Pinpoint the cell where the given text exists, returning its [X, Y] midpoint coordinate. 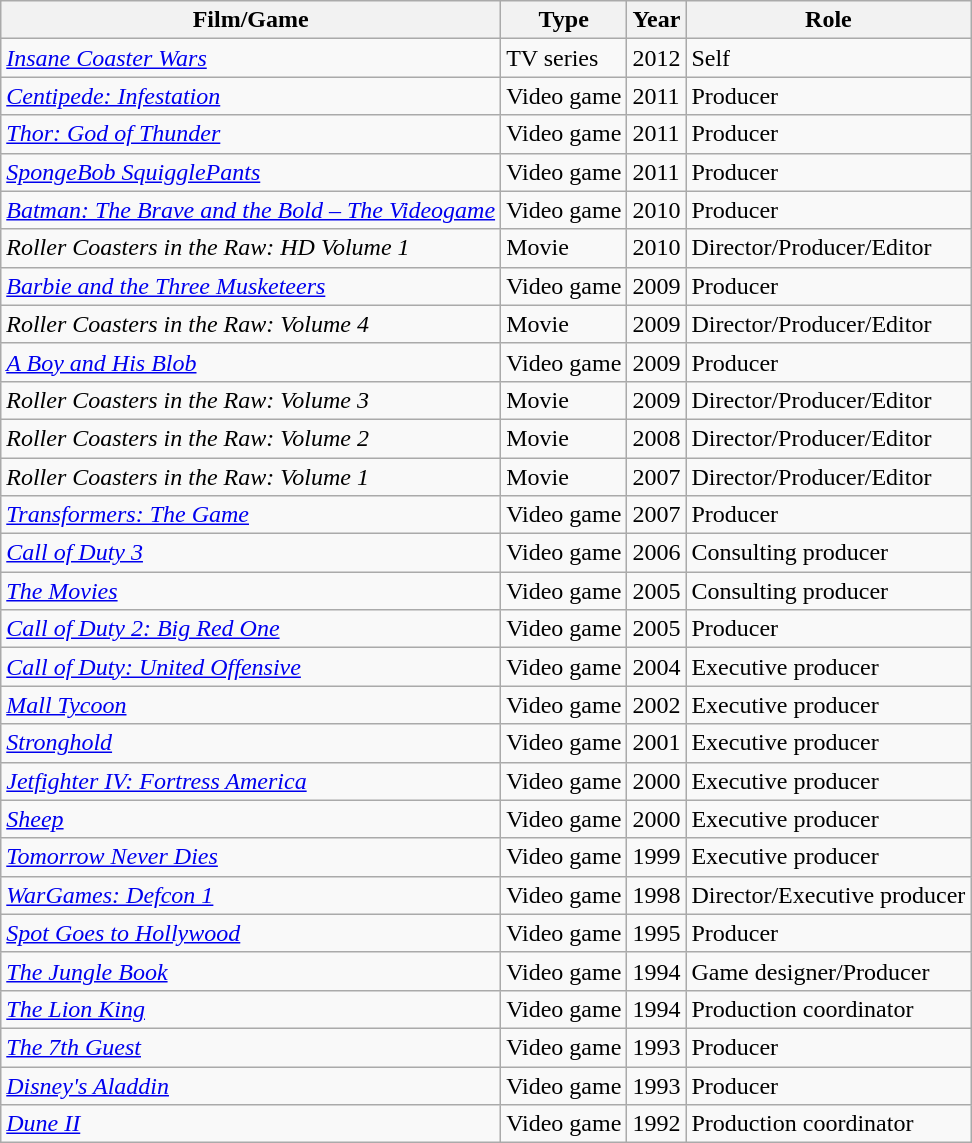
1999 [656, 857]
WarGames: Defcon 1 [251, 895]
TV series [564, 58]
2006 [656, 553]
Game designer/Producer [828, 971]
2012 [656, 58]
Stronghold [251, 743]
Tomorrow Never Dies [251, 857]
The Lion King [251, 1009]
Roller Coasters in the Raw: Volume 3 [251, 400]
Director/Executive producer [828, 895]
Call of Duty: United Offensive [251, 667]
Centipede: Infestation [251, 96]
Film/Game [251, 20]
Type [564, 20]
Jetfighter IV: Fortress America [251, 781]
Roller Coasters in the Raw: Volume 1 [251, 477]
A Boy and His Blob [251, 362]
The Movies [251, 591]
The Jungle Book [251, 971]
Call of Duty 3 [251, 553]
Sheep [251, 819]
Role [828, 20]
Dune II [251, 1124]
2002 [656, 705]
Barbie and the Three Musketeers [251, 286]
Thor: God of Thunder [251, 134]
Batman: The Brave and the Bold – The Videogame [251, 210]
Spot Goes to Hollywood [251, 933]
1995 [656, 933]
Roller Coasters in the Raw: HD Volume 1 [251, 248]
The 7th Guest [251, 1047]
Transformers: The Game [251, 515]
Roller Coasters in the Raw: Volume 4 [251, 324]
Call of Duty 2: Big Red One [251, 629]
2004 [656, 667]
Insane Coaster Wars [251, 58]
1998 [656, 895]
1992 [656, 1124]
SpongeBob SquigglePants [251, 172]
Roller Coasters in the Raw: Volume 2 [251, 438]
Disney's Aladdin [251, 1085]
Mall Tycoon [251, 705]
2008 [656, 438]
Self [828, 58]
Year [656, 20]
2001 [656, 743]
